For the text-containing cell, return its midpoint in [x, y] coordinate format. 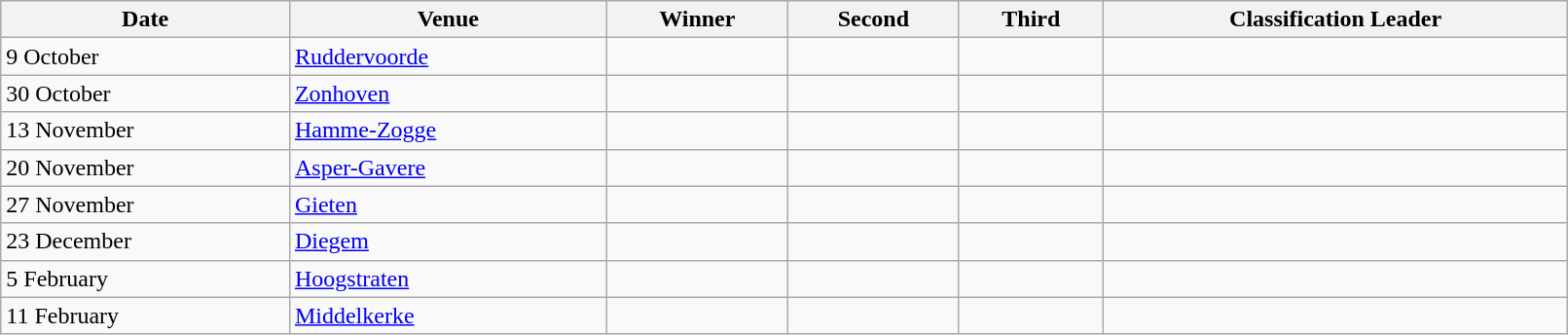
Hamme-Zogge [448, 130]
Venue [448, 19]
Second [873, 19]
13 November [146, 130]
Date [146, 19]
30 October [146, 93]
Diegem [448, 242]
Asper-Gavere [448, 167]
20 November [146, 167]
Winner [697, 19]
Gieten [448, 205]
11 February [146, 316]
Third [1031, 19]
Ruddervoorde [448, 56]
5 February [146, 279]
Zonhoven [448, 93]
Classification Leader [1335, 19]
27 November [146, 205]
Hoogstraten [448, 279]
23 December [146, 242]
Middelkerke [448, 316]
9 October [146, 56]
